Determine the (x, y) coordinate at the center of the cell enclosing the given text.  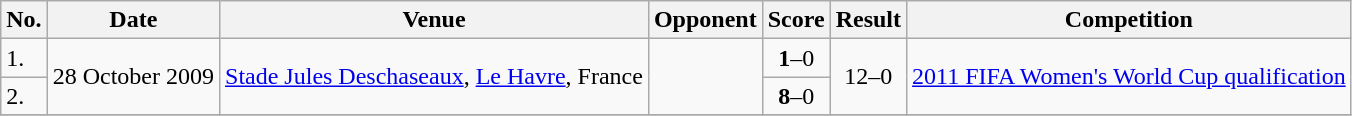
1–0 (796, 58)
Score (796, 20)
2. (24, 96)
Venue (434, 20)
1. (24, 58)
12–0 (868, 77)
2011 FIFA Women's World Cup qualification (1130, 77)
Opponent (705, 20)
Result (868, 20)
Competition (1130, 20)
28 October 2009 (133, 77)
8–0 (796, 96)
Stade Jules Deschaseaux, Le Havre, France (434, 77)
Date (133, 20)
No. (24, 20)
